Find where the given text appears and provide that cell's center as [x, y] coordinate. 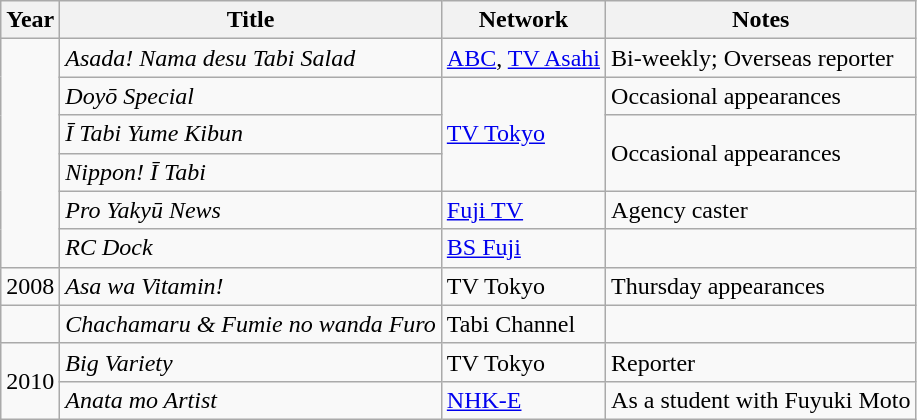
Thursday appearances [761, 286]
Pro Yakyū News [250, 210]
Reporter [761, 362]
Chachamaru & Fumie no wanda Furo [250, 324]
NHK-E [523, 400]
Bi-weekly; Overseas reporter [761, 58]
Big Variety [250, 362]
Anata mo Artist [250, 400]
Ī Tabi Yume Kibun [250, 134]
Agency caster [761, 210]
2008 [30, 286]
2010 [30, 381]
Title [250, 20]
Doyō Special [250, 96]
Nippon! Ī Tabi [250, 172]
Fuji TV [523, 210]
Notes [761, 20]
Network [523, 20]
Asa wa Vitamin! [250, 286]
ABC, TV Asahi [523, 58]
BS Fuji [523, 248]
As a student with Fuyuki Moto [761, 400]
Year [30, 20]
Tabi Channel [523, 324]
RC Dock [250, 248]
Asada! Nama desu Tabi Salad [250, 58]
